Find where the given text appears and provide that cell's center as [x, y] coordinate. 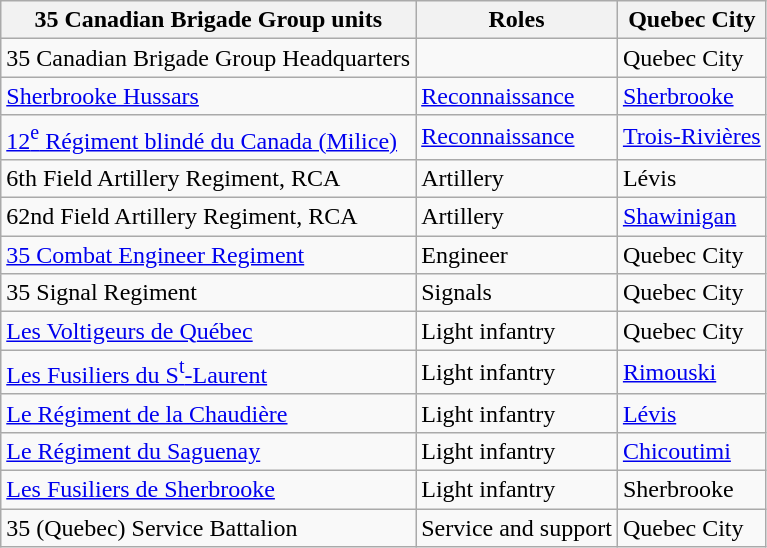
Rimouski [692, 372]
Trois-Rivières [692, 138]
Le Régiment du Saguenay [208, 451]
6th Field Artillery Regiment, RCA [208, 178]
Chicoutimi [692, 451]
Shawinigan [692, 217]
Les Fusiliers du St-Laurent [208, 372]
35 Combat Engineer Regiment [208, 255]
35 Canadian Brigade Group Headquarters [208, 58]
Les Voltigeurs de Québec [208, 331]
Les Fusiliers de Sherbrooke [208, 489]
Signals [517, 293]
Sherbrooke Hussars [208, 96]
35 Signal Regiment [208, 293]
Service and support [517, 528]
Engineer [517, 255]
62nd Field Artillery Regiment, RCA [208, 217]
12e Régiment blindé du Canada (Milice) [208, 138]
35 Canadian Brigade Group units [208, 20]
35 (Quebec) Service Battalion [208, 528]
Le Régiment de la Chaudière [208, 413]
Roles [517, 20]
